Output the [x, y] coordinate of the center of the cell containing the given text.  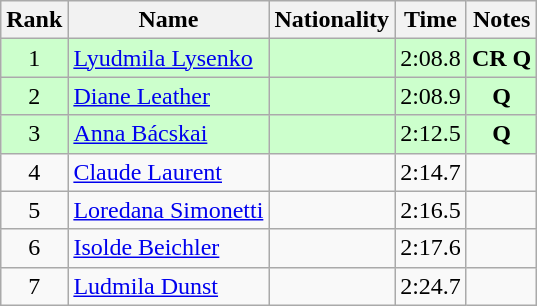
Isolde Beichler [168, 248]
2:12.5 [431, 134]
Loredana Simonetti [168, 210]
2:08.9 [431, 96]
Claude Laurent [168, 172]
2:08.8 [431, 58]
3 [34, 134]
1 [34, 58]
4 [34, 172]
Notes [501, 20]
Rank [34, 20]
2:14.7 [431, 172]
Lyudmila Lysenko [168, 58]
Ludmila Dunst [168, 286]
Name [168, 20]
6 [34, 248]
2 [34, 96]
2:17.6 [431, 248]
2:16.5 [431, 210]
Time [431, 20]
CR Q [501, 58]
Nationality [332, 20]
5 [34, 210]
2:24.7 [431, 286]
Anna Bácskai [168, 134]
7 [34, 286]
Diane Leather [168, 96]
